Extract the [x, y] coordinate from the center of the cell holding the provided text.  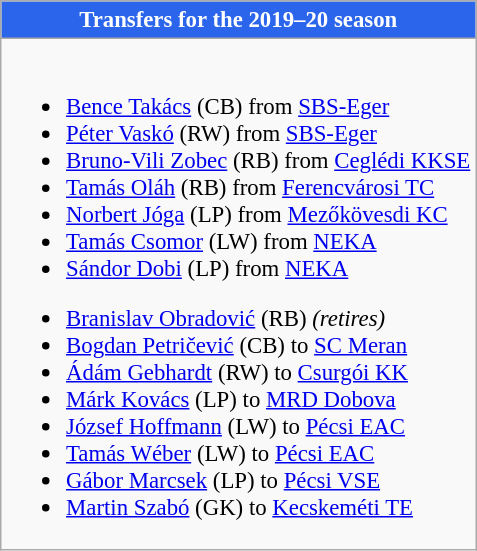
Transfers for the 2019–20 season [238, 20]
